For the text-containing cell, return its midpoint in (x, y) coordinate format. 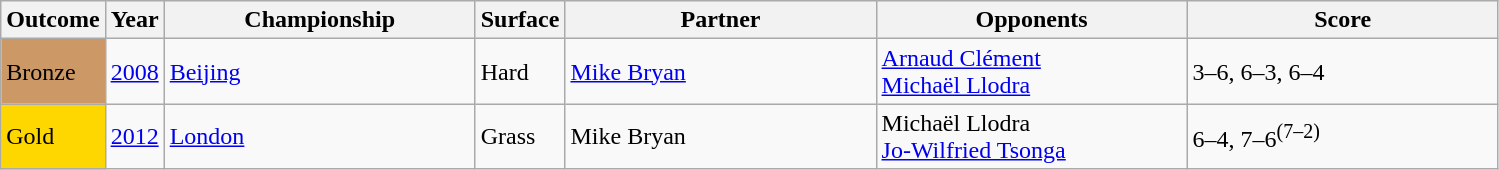
Grass (520, 136)
Score (1342, 20)
6–4, 7–6(7–2) (1342, 136)
Michaël Llodra Jo-Wilfried Tsonga (1032, 136)
Gold (53, 136)
3–6, 6–3, 6–4 (1342, 72)
2012 (134, 136)
Surface (520, 20)
Outcome (53, 20)
Hard (520, 72)
Bronze (53, 72)
London (320, 136)
Year (134, 20)
Beijing (320, 72)
Partner (720, 20)
Opponents (1032, 20)
2008 (134, 72)
Arnaud Clément Michaël Llodra (1032, 72)
Championship (320, 20)
